Search for the cell housing the specified text and yield its [x, y] center coordinate. 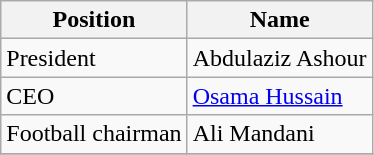
Ali Mandani [280, 134]
Osama Hussain [280, 96]
Abdulaziz Ashour [280, 58]
CEO [94, 96]
President [94, 58]
Position [94, 20]
Football chairman [94, 134]
Name [280, 20]
